Extract the [x, y] coordinate from the center of the cell holding the provided text.  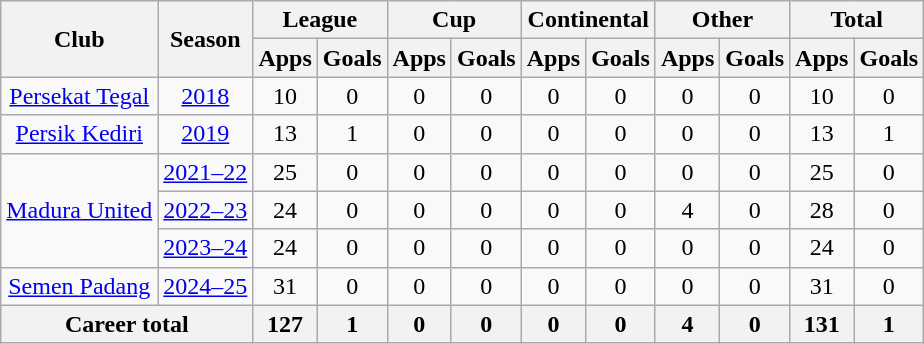
Persekat Tegal [80, 96]
League [320, 20]
Continental [588, 20]
2021–22 [206, 172]
Season [206, 39]
131 [822, 324]
2018 [206, 96]
2022–23 [206, 210]
Semen Padang [80, 286]
Cup [454, 20]
2024–25 [206, 286]
2019 [206, 134]
Persik Kediri [80, 134]
Other [722, 20]
Total [857, 20]
28 [822, 210]
Career total [127, 324]
Madura United [80, 210]
Club [80, 39]
127 [285, 324]
2023–24 [206, 248]
